Return the [X, Y] coordinate for the center point of the cell that contains the specified text.  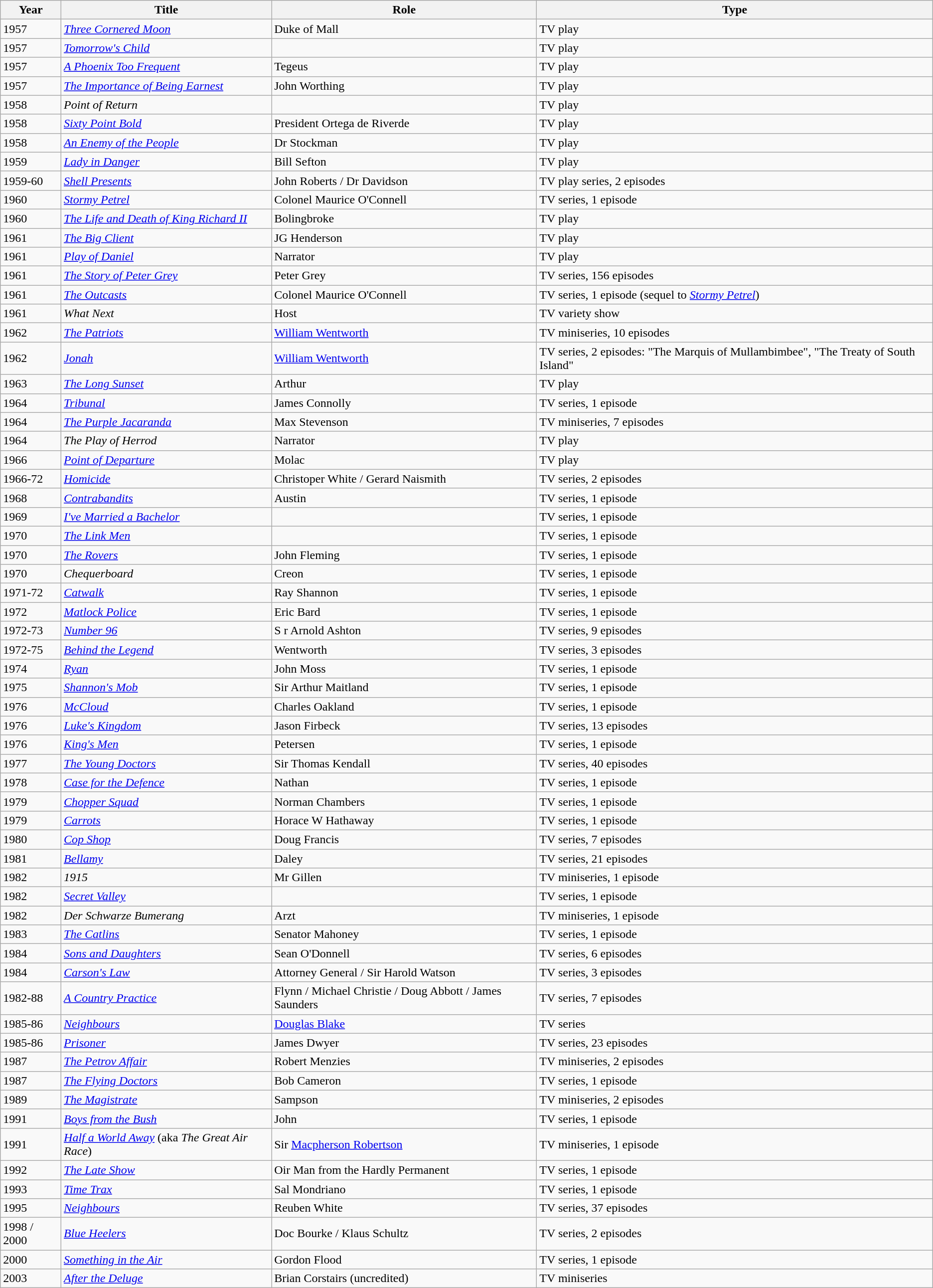
Senator Mahoney [404, 934]
2000 [31, 1260]
Sir Macpherson Robertson [404, 1144]
TV series, 2 episodes: "The Marquis of Mullambimbee", "The Treaty of South Island" [735, 358]
Blue Heelers [166, 1234]
1981 [31, 858]
Number 96 [166, 631]
The Petrov Affair [166, 1062]
Lady in Danger [166, 162]
Jason Firbeck [404, 726]
John Fleming [404, 555]
Sean O'Donnell [404, 953]
The Outcasts [166, 295]
Sons and Daughters [166, 953]
Brian Corstairs (uncredited) [404, 1279]
1974 [31, 669]
Boys from the Bush [166, 1118]
2003 [31, 1279]
James Dwyer [404, 1043]
Bill Sefton [404, 162]
Tegeus [404, 67]
TV variety show [735, 314]
Tribunal [166, 403]
Stormy Petrel [166, 199]
TV series, 13 episodes [735, 726]
The Young Doctors [166, 763]
1915 [166, 878]
McCloud [166, 707]
JG Henderson [404, 238]
Cop Shop [166, 839]
Point of Departure [166, 460]
1983 [31, 934]
The Story of Peter Grey [166, 276]
Molac [404, 460]
Title [166, 10]
Sal Mondriano [404, 1189]
Sixty Point Bold [166, 124]
The Patriots [166, 333]
Something in the Air [166, 1260]
1977 [31, 763]
Arzt [404, 916]
A Phoenix Too Frequent [166, 67]
Charles Oakland [404, 707]
TV series, 37 episodes [735, 1208]
TV miniseries, 10 episodes [735, 333]
After the Deluge [166, 1279]
1959-60 [31, 181]
1980 [31, 839]
The Play of Herrod [166, 441]
Flynn / Michael Christie / Doug Abbott / James Saunders [404, 998]
Chequerboard [166, 574]
Jonah [166, 358]
Christoper White / Gerard Naismith [404, 479]
Time Trax [166, 1189]
Wentworth [404, 650]
Robert Menzies [404, 1062]
The Life and Death of King Richard II [166, 218]
Attorney General / Sir Harold Watson [404, 972]
TV series, 156 episodes [735, 276]
Type [735, 10]
Role [404, 10]
TV series, 9 episodes [735, 631]
Der Schwarze Bumerang [166, 916]
The Long Sunset [166, 384]
Host [404, 314]
1968 [31, 498]
Carrots [166, 820]
The Catlins [166, 934]
James Connolly [404, 403]
TV series, 23 episodes [735, 1043]
1972 [31, 612]
John Roberts / Dr Davidson [404, 181]
The Importance of Being Earnest [166, 86]
1966 [31, 460]
TV series, 40 episodes [735, 763]
Shell Presents [166, 181]
The Purple Jacaranda [166, 422]
Carson's Law [166, 972]
TV series, 21 episodes [735, 858]
Chopper Squad [166, 801]
Mr Gillen [404, 878]
An Enemy of the People [166, 143]
TV series, 1 episode (sequel to Stormy Petrel) [735, 295]
Bob Cameron [404, 1081]
The Flying Doctors [166, 1081]
Arthur [404, 384]
Duke of Mall [404, 29]
1975 [31, 688]
TV miniseries, 7 episodes [735, 422]
Three Cornered Moon [166, 29]
Doc Bourke / Klaus Schultz [404, 1234]
Austin [404, 498]
1998 / 2000 [31, 1234]
Daley [404, 858]
The Late Show [166, 1170]
TV series, 6 episodes [735, 953]
Point of Return [166, 105]
Year [31, 10]
1963 [31, 384]
King's Men [166, 744]
Behind the Legend [166, 650]
1972-75 [31, 650]
1969 [31, 517]
The Link Men [166, 536]
Ray Shannon [404, 593]
Luke's Kingdom [166, 726]
Shannon's Mob [166, 688]
The Rovers [166, 555]
1995 [31, 1208]
1972-73 [31, 631]
1971-72 [31, 593]
Homicide [166, 479]
Douglas Blake [404, 1024]
Ryan [166, 669]
Matlock Police [166, 612]
Contrabandits [166, 498]
Max Stevenson [404, 422]
1992 [31, 1170]
1993 [31, 1189]
Horace W Hathaway [404, 820]
Peter Grey [404, 276]
Reuben White [404, 1208]
I've Married a Bachelor [166, 517]
1989 [31, 1100]
Nathan [404, 782]
1959 [31, 162]
Norman Chambers [404, 801]
The Magistrate [166, 1100]
Eric Bard [404, 612]
John [404, 1118]
Bolingbroke [404, 218]
Case for the Defence [166, 782]
Creon [404, 574]
Play of Daniel [166, 257]
1966-72 [31, 479]
1978 [31, 782]
Half a World Away (aka The Great Air Race) [166, 1144]
Dr Stockman [404, 143]
Doug Francis [404, 839]
What Next [166, 314]
The Big Client [166, 238]
TV miniseries [735, 1279]
John Worthing [404, 86]
Tomorrow's Child [166, 48]
Gordon Flood [404, 1260]
Oir Man from the Hardly Permanent [404, 1170]
TV play series, 2 episodes [735, 181]
Sir Arthur Maitland [404, 688]
1982-88 [31, 998]
Prisoner [166, 1043]
President Ortega de Riverde [404, 124]
Sir Thomas Kendall [404, 763]
Petersen [404, 744]
Secret Valley [166, 897]
Sampson [404, 1100]
Catwalk [166, 593]
A Country Practice [166, 998]
Bellamy [166, 858]
TV series [735, 1024]
John Moss [404, 669]
S r Arnold Ashton [404, 631]
